Extract the [X, Y] coordinate from the center of the cell holding the provided text.  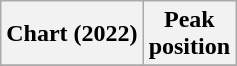
Chart (2022) [72, 34]
Peakposition [189, 34]
